Capture the cell that displays the provided text and extract its [X, Y] central coordinate. 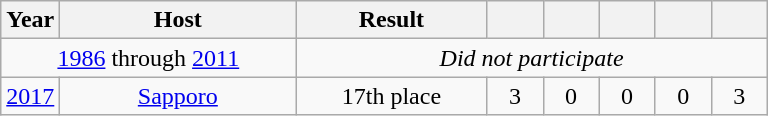
1986 through 2011 [148, 58]
2017 [30, 96]
17th place [392, 96]
Sapporo [178, 96]
Did not participate [532, 58]
Year [30, 20]
Result [392, 20]
Host [178, 20]
